Provide the (x, y) coordinate of the cell's center where the given text is located.  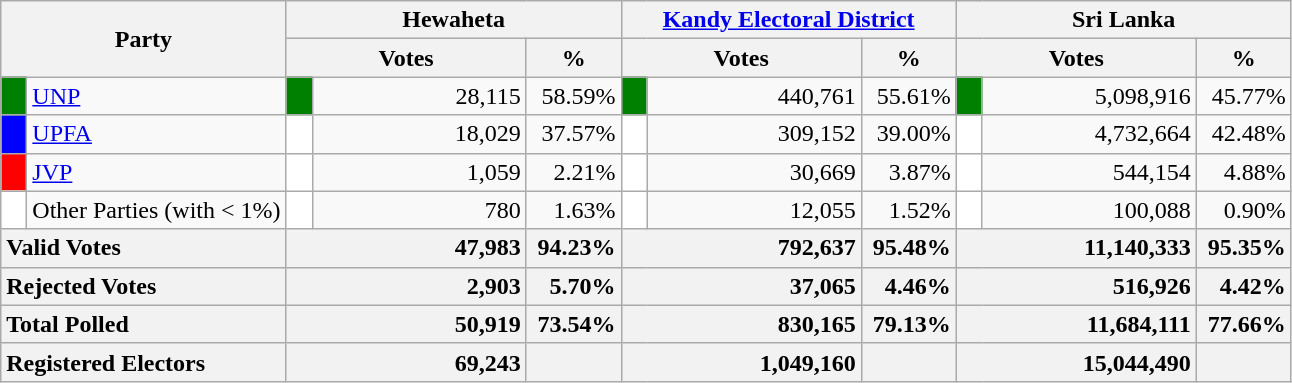
47,983 (406, 248)
830,165 (741, 324)
1.52% (908, 210)
Sri Lanka (1124, 20)
73.54% (574, 324)
79.13% (908, 324)
42.48% (1244, 134)
Total Polled (144, 324)
UPFA (156, 134)
5.70% (574, 286)
Registered Electors (144, 362)
4.46% (908, 286)
11,684,111 (1076, 324)
440,761 (754, 96)
69,243 (406, 362)
30,669 (754, 172)
37.57% (574, 134)
516,926 (1076, 286)
1,059 (419, 172)
58.59% (574, 96)
5,098,916 (1089, 96)
0.90% (1244, 210)
4.88% (1244, 172)
55.61% (908, 96)
95.48% (908, 248)
Kandy Electoral District (788, 20)
12,055 (754, 210)
544,154 (1089, 172)
Hewaheta (454, 20)
Valid Votes (144, 248)
UNP (156, 96)
2,903 (406, 286)
37,065 (741, 286)
11,140,333 (1076, 248)
309,152 (754, 134)
100,088 (1089, 210)
2.21% (574, 172)
39.00% (908, 134)
45.77% (1244, 96)
95.35% (1244, 248)
3.87% (908, 172)
15,044,490 (1076, 362)
Party (144, 39)
1.63% (574, 210)
18,029 (419, 134)
792,637 (741, 248)
28,115 (419, 96)
94.23% (574, 248)
JVP (156, 172)
780 (419, 210)
4.42% (1244, 286)
4,732,664 (1089, 134)
1,049,160 (741, 362)
77.66% (1244, 324)
50,919 (406, 324)
Rejected Votes (144, 286)
Other Parties (with < 1%) (156, 210)
